Return the (x, y) coordinate for the center point of the cell that contains the specified text.  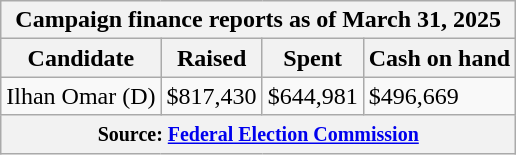
$644,981 (312, 96)
Source: Federal Election Commission (258, 134)
Raised (212, 58)
Spent (312, 58)
Cash on hand (439, 58)
Campaign finance reports as of March 31, 2025 (258, 20)
$817,430 (212, 96)
Ilhan Omar (D) (81, 96)
Candidate (81, 58)
$496,669 (439, 96)
